Output the [x, y] coordinate of the center of the cell containing the given text.  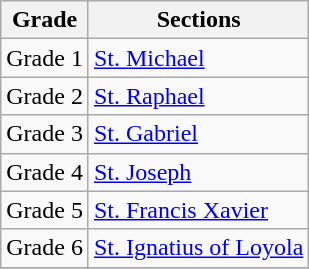
Grade 3 [45, 134]
Grade 5 [45, 210]
Grade 1 [45, 58]
Sections [198, 20]
St. Gabriel [198, 134]
Grade [45, 20]
St. Joseph [198, 172]
St. Raphael [198, 96]
St. Francis Xavier [198, 210]
Grade 4 [45, 172]
St. Ignatius of Loyola [198, 248]
St. Michael [198, 58]
Grade 2 [45, 96]
Grade 6 [45, 248]
